Detect which cell encompasses the target text, then output its (X, Y) center coordinate. 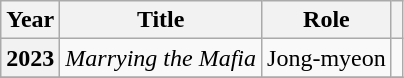
Marrying the Mafia (161, 58)
Role (327, 20)
Title (161, 20)
Year (30, 20)
2023 (30, 58)
Jong-myeon (327, 58)
